Provide the [x, y] coordinate of the cell's center where the given text is located.  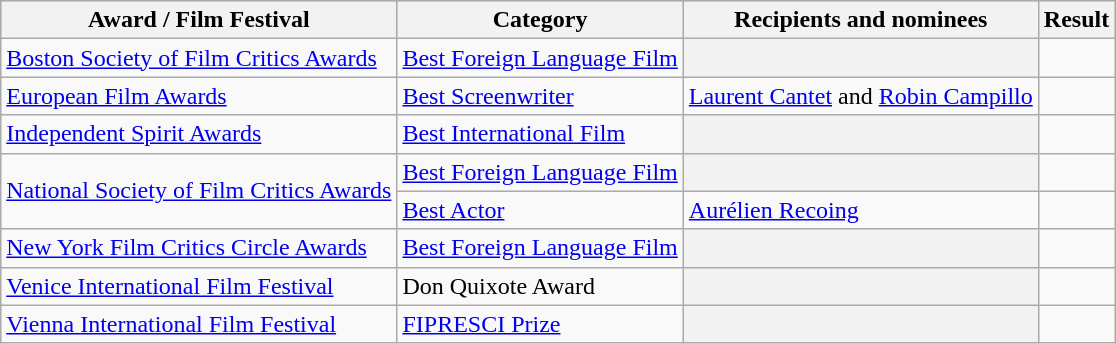
Aurélien Recoing [860, 210]
Don Quixote Award [540, 286]
Best Actor [540, 210]
Boston Society of Film Critics Awards [199, 58]
Category [540, 20]
Result [1076, 20]
Recipients and nominees [860, 20]
European Film Awards [199, 96]
Venice International Film Festival [199, 286]
Laurent Cantet and Robin Campillo [860, 96]
Award / Film Festival [199, 20]
FIPRESCI Prize [540, 324]
Independent Spirit Awards [199, 134]
National Society of Film Critics Awards [199, 191]
Best Screenwriter [540, 96]
New York Film Critics Circle Awards [199, 248]
Vienna International Film Festival [199, 324]
Best International Film [540, 134]
